Capture the cell that displays the provided text and extract its (X, Y) central coordinate. 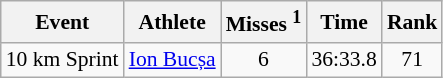
Time (344, 22)
Athlete (172, 22)
71 (412, 60)
10 km Sprint (62, 60)
Ion Bucșa (172, 60)
Misses 1 (264, 22)
Event (62, 22)
6 (264, 60)
36:33.8 (344, 60)
Rank (412, 22)
